For the text-containing cell, return its midpoint in [X, Y] coordinate format. 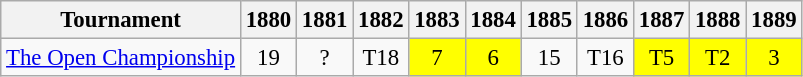
1883 [437, 20]
T16 [605, 58]
7 [437, 58]
1886 [605, 20]
T18 [381, 58]
T2 [718, 58]
19 [268, 58]
1881 [325, 20]
1880 [268, 20]
1885 [549, 20]
1887 [661, 20]
T5 [661, 58]
Tournament [121, 20]
1884 [493, 20]
? [325, 58]
1882 [381, 20]
3 [774, 58]
The Open Championship [121, 58]
15 [549, 58]
6 [493, 58]
1888 [718, 20]
1889 [774, 20]
